Provide the (x, y) coordinate of the cell's center where the given text is located.  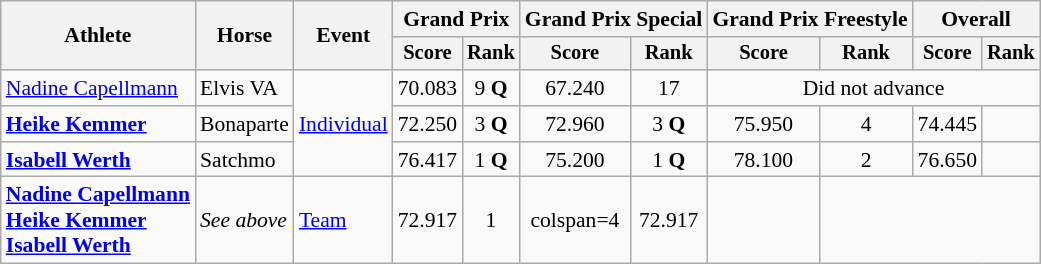
1 (491, 220)
colspan=4 (575, 220)
76.650 (948, 160)
Individual (344, 124)
Event (344, 36)
2 (866, 160)
70.083 (428, 88)
75.950 (763, 124)
Nadine CapellmannHeike KemmerIsabell Werth (98, 220)
Horse (244, 36)
Satchmo (244, 160)
Team (344, 220)
4 (866, 124)
See above (244, 220)
Grand Prix Special (614, 19)
Grand Prix Freestyle (810, 19)
Heike Kemmer (98, 124)
78.100 (763, 160)
72.960 (575, 124)
76.417 (428, 160)
Grand Prix (456, 19)
Athlete (98, 36)
67.240 (575, 88)
Nadine Capellmann (98, 88)
Bonaparte (244, 124)
9 Q (491, 88)
74.445 (948, 124)
Did not advance (873, 88)
75.200 (575, 160)
Overall (976, 19)
Elvis VA (244, 88)
17 (668, 88)
72.250 (428, 124)
Isabell Werth (98, 160)
